Provide the [x, y] coordinate of the cell's center where the given text is located.  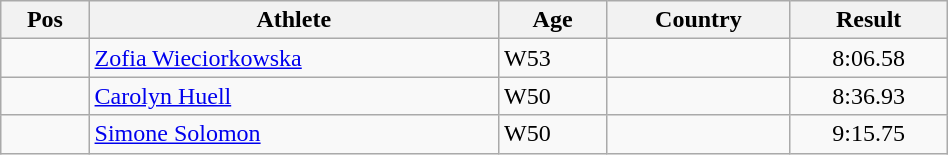
Age [552, 20]
8:06.58 [868, 58]
Pos [45, 20]
Result [868, 20]
Country [698, 20]
Simone Solomon [294, 134]
9:15.75 [868, 134]
Athlete [294, 20]
W53 [552, 58]
Zofia Wieciorkowska [294, 58]
Carolyn Huell [294, 96]
8:36.93 [868, 96]
